Detect which cell encompasses the target text, then output its (X, Y) center coordinate. 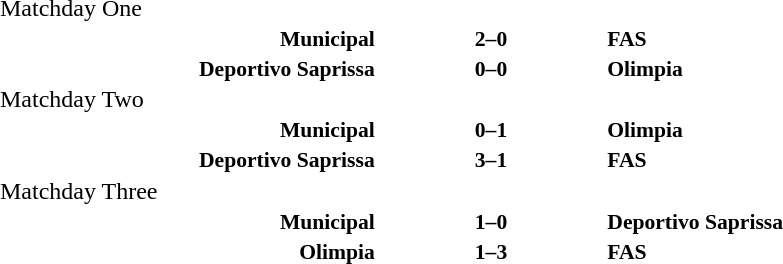
1–0 (492, 222)
0–0 (492, 68)
3–1 (492, 160)
0–1 (492, 130)
2–0 (492, 38)
